Output the (X, Y) coordinate of the center of the cell containing the given text.  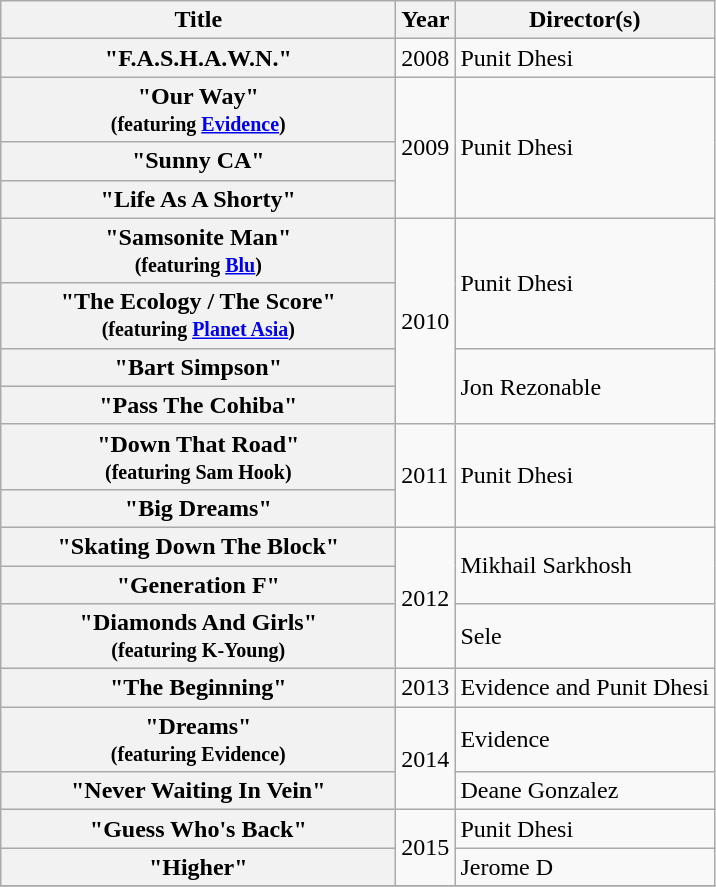
2014 (426, 758)
2009 (426, 148)
"Generation F" (198, 585)
"Pass The Cohiba" (198, 405)
2008 (426, 58)
"Skating Down The Block" (198, 546)
Mikhail Sarkhosh (585, 565)
2015 (426, 848)
"Dreams"(featuring Evidence) (198, 740)
2010 (426, 321)
Evidence and Punit Dhesi (585, 688)
2012 (426, 598)
2011 (426, 476)
"Bart Simpson" (198, 367)
Deane Gonzalez (585, 791)
"Diamonds And Girls"(featuring K-Young) (198, 636)
Jon Rezonable (585, 386)
"Big Dreams" (198, 508)
2013 (426, 688)
"Life As A Shorty" (198, 199)
"Down That Road"(featuring Sam Hook) (198, 456)
"Guess Who's Back" (198, 829)
"Never Waiting In Vein" (198, 791)
Year (426, 20)
Jerome D (585, 867)
"Samsonite Man"(featuring Blu) (198, 250)
Title (198, 20)
"The Ecology / The Score"(featuring Planet Asia) (198, 316)
"Higher" (198, 867)
Director(s) (585, 20)
"Sunny CA" (198, 161)
"F.A.S.H.A.W.N." (198, 58)
Sele (585, 636)
"The Beginning" (198, 688)
"Our Way"(featuring Evidence) (198, 110)
Evidence (585, 740)
